Return [x, y] of the center of cell containing provided text 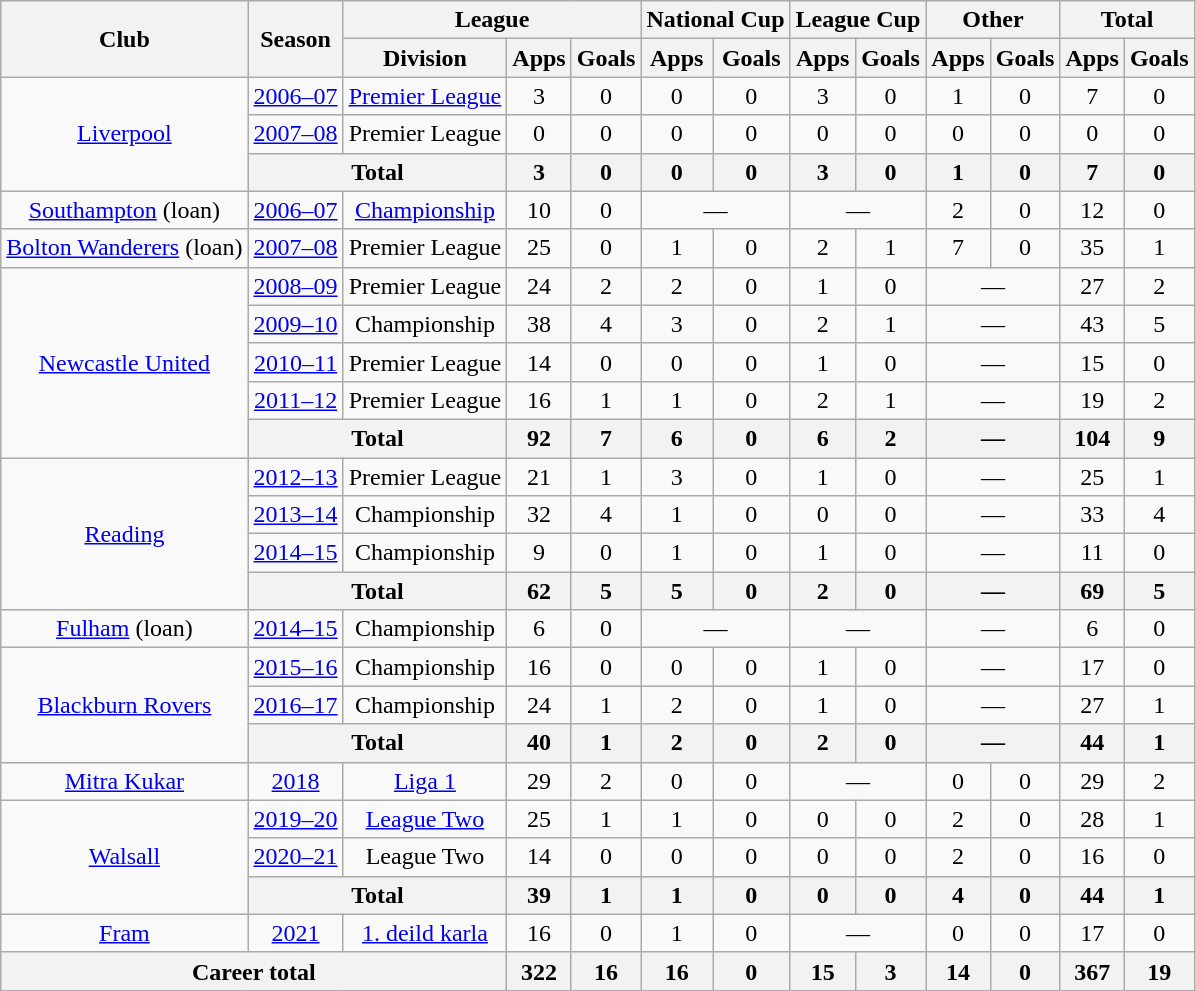
2010–11 [296, 362]
367 [1092, 971]
39 [539, 895]
40 [539, 743]
Bolton Wanderers (loan) [124, 248]
2021 [296, 933]
2016–17 [296, 705]
10 [539, 210]
Liga 1 [425, 781]
12 [1092, 210]
2012–13 [296, 477]
35 [1092, 248]
Walsall [124, 857]
Season [296, 39]
Mitra Kukar [124, 781]
2018 [296, 781]
League [492, 20]
Blackburn Rovers [124, 705]
322 [539, 971]
Other [993, 20]
2011–12 [296, 400]
32 [539, 515]
21 [539, 477]
National Cup [716, 20]
Fulham (loan) [124, 629]
33 [1092, 515]
62 [539, 591]
Division [425, 58]
League Cup [858, 20]
2015–16 [296, 667]
38 [539, 324]
Newcastle United [124, 362]
104 [1092, 438]
Club [124, 39]
2009–10 [296, 324]
92 [539, 438]
Reading [124, 534]
Liverpool [124, 134]
69 [1092, 591]
28 [1092, 819]
11 [1092, 553]
2019–20 [296, 819]
2020–21 [296, 857]
2013–14 [296, 515]
Career total [254, 971]
Southampton (loan) [124, 210]
1. deild karla [425, 933]
2008–09 [296, 286]
Fram [124, 933]
43 [1092, 324]
